Determine the [X, Y] coordinate at the center of the cell enclosing the given text.  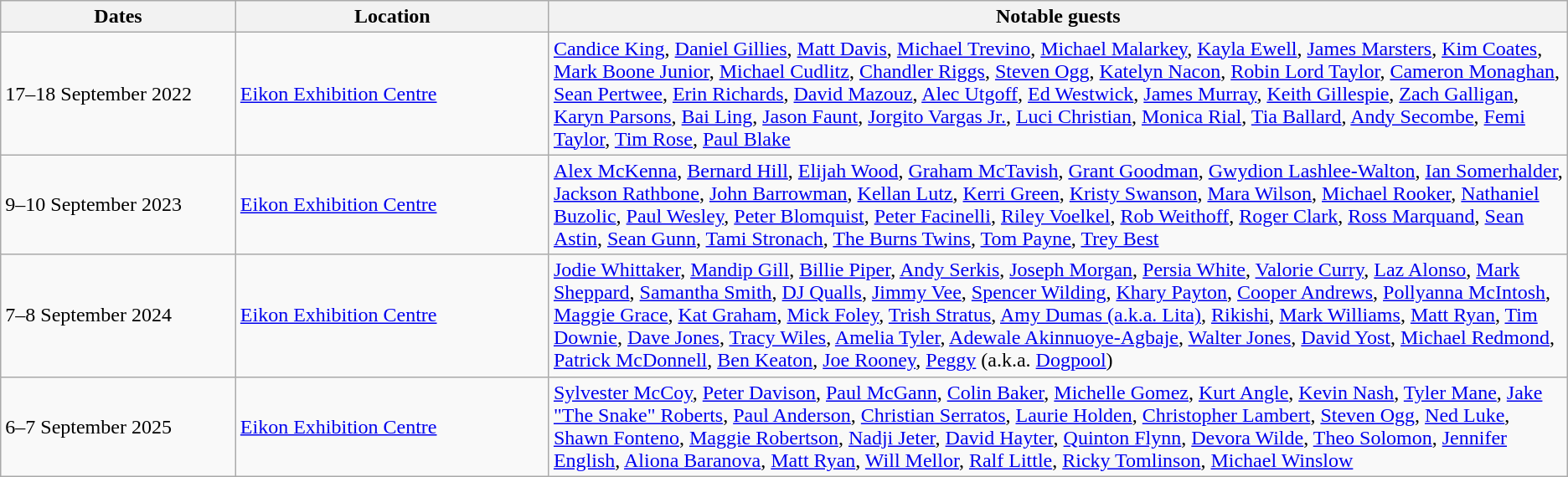
17–18 September 2022 [119, 94]
Notable guests [1058, 17]
9–10 September 2023 [119, 204]
6–7 September 2025 [119, 427]
Dates [119, 17]
Location [392, 17]
7–8 September 2024 [119, 315]
